Extract the [x, y] coordinate from the center of the cell holding the provided text.  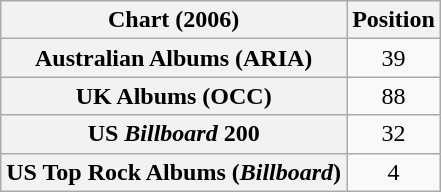
US Top Rock Albums (Billboard) [174, 172]
Australian Albums (ARIA) [174, 58]
4 [394, 172]
39 [394, 58]
88 [394, 96]
UK Albums (OCC) [174, 96]
Position [394, 20]
Chart (2006) [174, 20]
32 [394, 134]
US Billboard 200 [174, 134]
